For the text-containing cell, return its midpoint in [X, Y] coordinate format. 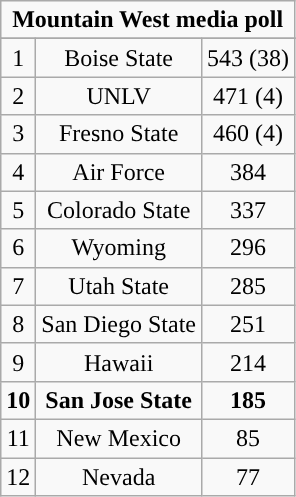
85 [248, 438]
9 [18, 362]
1 [18, 58]
Utah State [119, 286]
Colorado State [119, 210]
4 [18, 172]
Wyoming [119, 248]
337 [248, 210]
6 [18, 248]
10 [18, 400]
Boise State [119, 58]
San Jose State [119, 400]
2 [18, 96]
285 [248, 286]
11 [18, 438]
UNLV [119, 96]
543 (38) [248, 58]
296 [248, 248]
251 [248, 324]
Mountain West media poll [148, 20]
New Mexico [119, 438]
Hawaii [119, 362]
3 [18, 134]
460 (4) [248, 134]
Air Force [119, 172]
185 [248, 400]
8 [18, 324]
Fresno State [119, 134]
77 [248, 477]
Nevada [119, 477]
12 [18, 477]
5 [18, 210]
7 [18, 286]
214 [248, 362]
471 (4) [248, 96]
384 [248, 172]
San Diego State [119, 324]
